Determine the [x, y] coordinate at the center of the cell enclosing the given text.  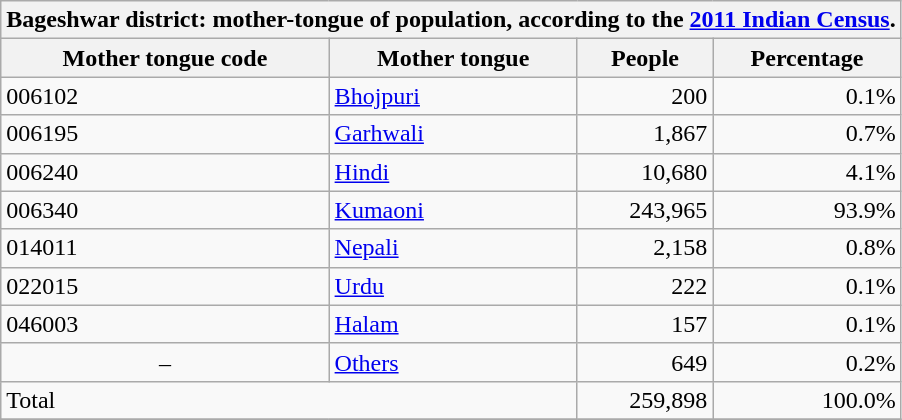
222 [644, 286]
Halam [453, 324]
259,898 [644, 400]
0.7% [807, 134]
Kumaoni [453, 210]
0.2% [807, 362]
006340 [165, 210]
93.9% [807, 210]
Bageshwar district: mother-tongue of population, according to the 2011 Indian Census. [451, 20]
Others [453, 362]
243,965 [644, 210]
0.8% [807, 248]
Hindi [453, 172]
200 [644, 96]
014011 [165, 248]
Urdu [453, 286]
046003 [165, 324]
10,680 [644, 172]
022015 [165, 286]
006240 [165, 172]
006195 [165, 134]
– [165, 362]
006102 [165, 96]
Total [290, 400]
People [644, 58]
Mother tongue code [165, 58]
157 [644, 324]
100.0% [807, 400]
Percentage [807, 58]
Nepali [453, 248]
4.1% [807, 172]
649 [644, 362]
Bhojpuri [453, 96]
Mother tongue [453, 58]
Garhwali [453, 134]
2,158 [644, 248]
1,867 [644, 134]
